Provide the (x, y) coordinate of the cell's center where the given text is located.  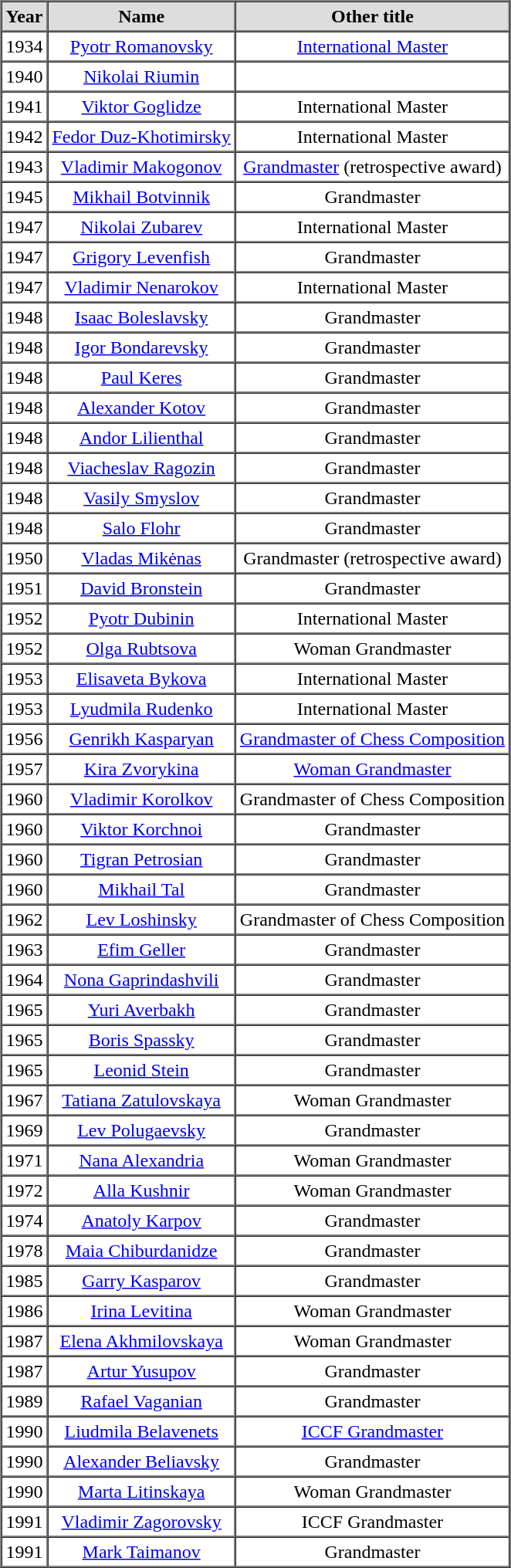
Vladimir Nenarokov (142, 287)
Nana Alexandria (142, 1161)
Isaac Boleslavsky (142, 318)
1974 (25, 1221)
Lev Polugaevsky (142, 1130)
Salo Flohr (142, 528)
Lev Loshinsky (142, 920)
Name (142, 17)
Tigran Petrosian (142, 860)
1964 (25, 980)
1986 (25, 1311)
1967 (25, 1101)
Viktor Goglidze (142, 107)
Vladas Mikėnas (142, 559)
Grigory Levenfish (142, 258)
Viacheslav Ragozin (142, 468)
Other title (372, 17)
Nikolai Riumin (142, 77)
Garry Kasparov (142, 1282)
Genrikh Kasparyan (142, 740)
Mark Taimanov (142, 1552)
Anatoly Karpov (142, 1221)
Olga Rubtsova (142, 649)
Vasily Smyslov (142, 499)
Leonid Stein (142, 1070)
Lyudmila Rudenko (142, 709)
Marta Litinskaya (142, 1492)
Year (25, 17)
Elisaveta Bykova (142, 679)
Mikhail Botvinnik (142, 198)
1956 (25, 740)
1972 (25, 1190)
Alla Kushnir (142, 1190)
Maia Chiburdanidze (142, 1251)
Alexander Kotov (142, 408)
Vladimir Korolkov (142, 800)
Artur Yusupov (142, 1371)
Andor Lilienthal (142, 439)
Efim Geller (142, 950)
1978 (25, 1251)
1941 (25, 107)
Pyotr Dubinin (142, 619)
1945 (25, 198)
Kira Zvorykina (142, 769)
1942 (25, 137)
Fedor Duz-Khotimirsky (142, 137)
Vladimir Makogonov (142, 167)
1934 (25, 46)
1940 (25, 77)
1971 (25, 1161)
David Bronstein (142, 588)
1969 (25, 1130)
Alexander Beliavsky (142, 1462)
1957 (25, 769)
1962 (25, 920)
Mikhail Tal (142, 889)
Rafael Vaganian (142, 1402)
Irina Levitina (142, 1311)
Tatiana Zatulovskaya (142, 1101)
1989 (25, 1402)
1943 (25, 167)
Paul Keres (142, 378)
1985 (25, 1282)
1951 (25, 588)
Igor Bondarevsky (142, 347)
Nona Gaprindashvili (142, 980)
Vladimir Zagorovsky (142, 1522)
Elena Akhmilovskaya (142, 1342)
Pyotr Romanovsky (142, 46)
Viktor Korchnoi (142, 829)
1963 (25, 950)
Nikolai Zubarev (142, 227)
Yuri Averbakh (142, 1010)
Liudmila Belavenets (142, 1431)
Boris Spassky (142, 1041)
1950 (25, 559)
